Locate the cell with the specified text and output its [X, Y] center coordinate. 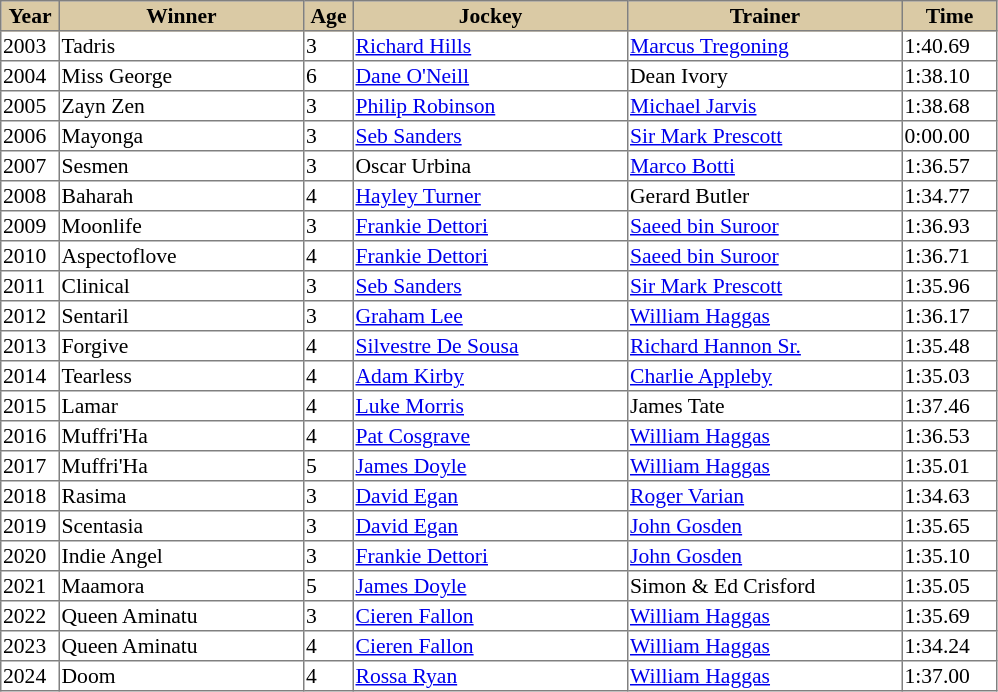
0:00.00 [949, 136]
1:37.00 [949, 676]
Oscar Urbina [490, 166]
Hayley Turner [490, 196]
Baharah [181, 196]
6 [329, 76]
1:35.96 [949, 286]
Jockey [490, 16]
2012 [30, 316]
Marcus Tregoning [765, 46]
1:36.57 [949, 166]
2010 [30, 256]
2007 [30, 166]
Year [30, 16]
1:35.69 [949, 616]
2014 [30, 376]
1:37.46 [949, 406]
Philip Robinson [490, 106]
1:38.10 [949, 76]
Maamora [181, 586]
Graham Lee [490, 316]
Doom [181, 676]
1:34.24 [949, 646]
Indie Angel [181, 556]
Gerard Butler [765, 196]
Charlie Appleby [765, 376]
2005 [30, 106]
1:38.68 [949, 106]
2024 [30, 676]
2020 [30, 556]
2019 [30, 526]
2023 [30, 646]
Scentasia [181, 526]
Mayonga [181, 136]
Tearless [181, 376]
2015 [30, 406]
1:35.48 [949, 346]
1:35.10 [949, 556]
Moonlife [181, 226]
Sesmen [181, 166]
Roger Varian [765, 496]
1:40.69 [949, 46]
1:35.65 [949, 526]
Zayn Zen [181, 106]
2013 [30, 346]
1:34.63 [949, 496]
Time [949, 16]
2022 [30, 616]
Luke Morris [490, 406]
1:36.53 [949, 436]
2011 [30, 286]
1:36.17 [949, 316]
Pat Cosgrave [490, 436]
2017 [30, 466]
1:35.01 [949, 466]
Silvestre De Sousa [490, 346]
2016 [30, 436]
2003 [30, 46]
Dean Ivory [765, 76]
2018 [30, 496]
Clinical [181, 286]
1:35.03 [949, 376]
James Tate [765, 406]
Miss George [181, 76]
2021 [30, 586]
Age [329, 16]
2006 [30, 136]
Michael Jarvis [765, 106]
Tadris [181, 46]
2009 [30, 226]
Rossa Ryan [490, 676]
Sentaril [181, 316]
2008 [30, 196]
Simon & Ed Crisford [765, 586]
Richard Hills [490, 46]
1:36.93 [949, 226]
2004 [30, 76]
Lamar [181, 406]
1:34.77 [949, 196]
Winner [181, 16]
Trainer [765, 16]
Dane O'Neill [490, 76]
1:36.71 [949, 256]
1:35.05 [949, 586]
Adam Kirby [490, 376]
Rasima [181, 496]
Marco Botti [765, 166]
Richard Hannon Sr. [765, 346]
Aspectoflove [181, 256]
Forgive [181, 346]
